Identify which cell holds the provided text, then report its (X, Y) central coordinate. 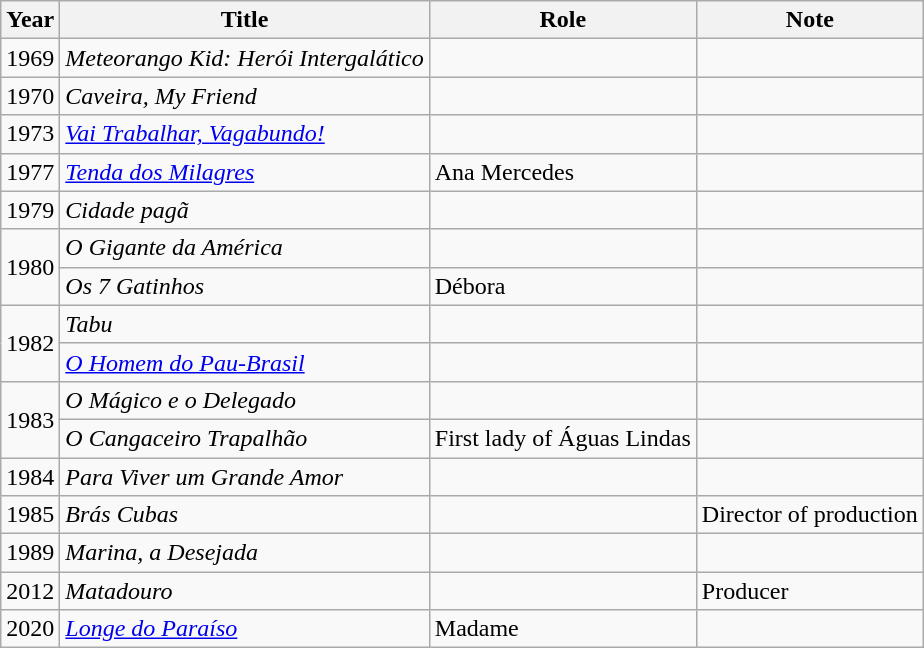
Producer (810, 591)
1969 (30, 58)
O Homem do Pau-Brasil (244, 362)
Os 7 Gatinhos (244, 286)
Marina, a Desejada (244, 553)
Longe do Paraíso (244, 629)
1979 (30, 210)
Meteorango Kid: Herói Intergalático (244, 58)
1970 (30, 96)
O Gigante da América (244, 248)
1984 (30, 477)
1973 (30, 134)
1985 (30, 515)
Débora (562, 286)
Role (562, 20)
Madame (562, 629)
Cidade pagã (244, 210)
1982 (30, 343)
Matadouro (244, 591)
Ana Mercedes (562, 172)
2012 (30, 591)
1977 (30, 172)
1983 (30, 419)
1980 (30, 267)
First lady of Águas Lindas (562, 438)
O Mágico e o Delegado (244, 400)
Year (30, 20)
Tenda dos Milagres (244, 172)
Brás Cubas (244, 515)
Title (244, 20)
Caveira, My Friend (244, 96)
1989 (30, 553)
Tabu (244, 324)
Vai Trabalhar, Vagabundo! (244, 134)
Director of production (810, 515)
O Cangaceiro Trapalhão (244, 438)
2020 (30, 629)
Note (810, 20)
Para Viver um Grande Amor (244, 477)
